Search for the cell housing the specified text and yield its [x, y] center coordinate. 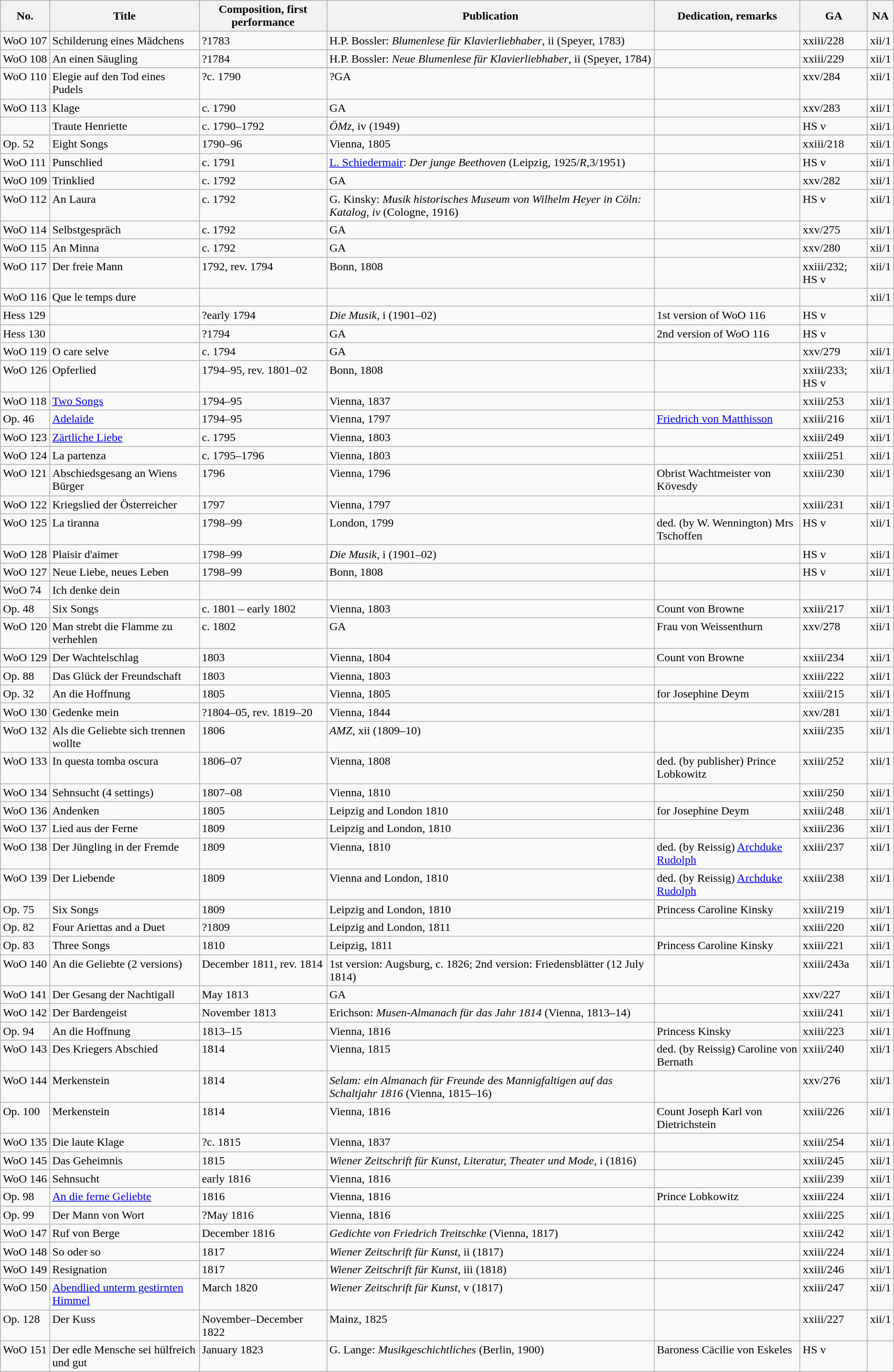
?early 1794 [263, 316]
An die Geliebte (2 versions) [124, 970]
?c. 1790 [263, 83]
Leipzig and London 1810 [490, 811]
London, 1799 [490, 529]
An Minna [124, 248]
Der freie Mann [124, 272]
Der Mann von Wort [124, 1215]
xxiii/242 [834, 1233]
xxiii/234 [834, 658]
1792, rev. 1794 [263, 272]
WoO 116 [25, 297]
Kriegslied der Österreicher [124, 505]
WoO 136 [25, 811]
xxv/284 [834, 83]
c. 1794 [263, 352]
1813–15 [263, 1031]
May 1813 [263, 995]
Leipzig, 1811 [490, 945]
WoO 138 [25, 854]
Publication [490, 16]
xxv/278 [834, 633]
Sehnsucht (4 settings) [124, 792]
ÖMz, iv (1949) [490, 126]
Des Kriegers Abschied [124, 1056]
WoO 147 [25, 1233]
Op. 32 [25, 694]
xxiii/217 [834, 609]
O care selve [124, 352]
xxiii/223 [834, 1031]
xxiii/238 [834, 884]
So oder so [124, 1251]
Wiener Zeitschrift für Kunst, ii (1817) [490, 1251]
?GA [490, 83]
G. Kinsky: Musik historisches Museum von Wilhelm Heyer in Cöln: Katalog, iv (Cologne, 1916) [490, 205]
Vienna, 1844 [490, 712]
xxv/282 [834, 180]
xxiii/221 [834, 945]
Der Gesang der Nachtigall [124, 995]
Das Glück der Freundschaft [124, 676]
WoO 110 [25, 83]
WoO 125 [25, 529]
xxiii/228 [834, 41]
L. Schiedermair: Der junge Beethoven (Leipzig, 1925/R,3/1951) [490, 162]
Abschiedsgesang an Wiens Bürger [124, 480]
Neue Liebe, neues Leben [124, 572]
Plaisir d'aimer [124, 554]
Lied aus der Ferne [124, 829]
In questa tomba oscura [124, 768]
La partenza [124, 455]
xxiii/241 [834, 1013]
WoO 111 [25, 162]
xxiii/252 [834, 768]
WoO 145 [25, 1161]
xxiii/245 [834, 1161]
xxiii/231 [834, 505]
Hess 129 [25, 316]
WoO 74 [25, 590]
An die ferne Geliebte [124, 1197]
Prince Lobkowitz [727, 1197]
G. Lange: Musikgeschichtliches (Berlin, 1900) [490, 1357]
WoO 126 [25, 376]
?1804–05, rev. 1819–20 [263, 712]
WoO 135 [25, 1142]
WoO 120 [25, 633]
xxiii/225 [834, 1215]
1st version of WoO 116 [727, 316]
WoO 122 [25, 505]
Das Geheimnis [124, 1161]
xxiii/251 [834, 455]
c. 1801 – early 1802 [263, 609]
Op. 88 [25, 676]
Abendlied unterm gestirnten Himmel [124, 1294]
Erichson: Musen-Almanach für das Jahr 1814 (Vienna, 1813–14) [490, 1013]
WoO 113 [25, 108]
WoO 148 [25, 1251]
?May 1816 [263, 1215]
WoO 133 [25, 768]
Op. 83 [25, 945]
1807–08 [263, 792]
Elegie auf den Tod eines Pudels [124, 83]
Wiener Zeitschrift für Kunst, Literatur, Theater und Mode, i (1816) [490, 1161]
xxiii/253 [834, 401]
WoO 151 [25, 1357]
Vienna, 1808 [490, 768]
xxiii/218 [834, 144]
c. 1802 [263, 633]
xxiii/227 [834, 1325]
Composition, first performance [263, 16]
Vienna, 1796 [490, 480]
WoO 107 [25, 41]
WoO 150 [25, 1294]
1806 [263, 737]
Ich denke dein [124, 590]
Der Wachtelschlag [124, 658]
Wiener Zeitschrift für Kunst, iii (1818) [490, 1269]
Op. 98 [25, 1197]
WoO 139 [25, 884]
Vienna, 1804 [490, 658]
December 1816 [263, 1233]
xxiii/240 [834, 1056]
WoO 127 [25, 572]
Title [124, 16]
Three Songs [124, 945]
early 1816 [263, 1179]
Vienna and London, 1810 [490, 884]
Op. 128 [25, 1325]
AMZ, xii (1809–10) [490, 737]
ded. (by publisher) Prince Lobkowitz [727, 768]
xxiii/232; HS v [834, 272]
H.P. Bossler: Neue Blumenlese für Klavierliebhaber, ii (Speyer, 1784) [490, 59]
December 1811, rev. 1814 [263, 970]
?1809 [263, 927]
Two Songs [124, 401]
Op. 48 [25, 609]
Hess 130 [25, 334]
WoO 128 [25, 554]
Andenken [124, 811]
Dedication, remarks [727, 16]
WoO 115 [25, 248]
Opferlied [124, 376]
c. 1795–1796 [263, 455]
Der Jüngling in der Fremde [124, 854]
WoO 112 [25, 205]
?1794 [263, 334]
March 1820 [263, 1294]
Man strebt die Flamme zu verhehlen [124, 633]
Op. 52 [25, 144]
?1784 [263, 59]
Die laute Klage [124, 1142]
xxiii/248 [834, 811]
xxiii/236 [834, 829]
Als die Geliebte sich trennen wollte [124, 737]
Adelaide [124, 419]
WoO 137 [25, 829]
Eight Songs [124, 144]
xxiii/246 [834, 1269]
xxv/283 [834, 108]
Schilderung eines Mädchens [124, 41]
ded. (by W. Wennington) Mrs Tschoffen [727, 529]
WoO 140 [25, 970]
xxv/279 [834, 352]
WoO 141 [25, 995]
Trinklied [124, 180]
?c. 1815 [263, 1142]
WoO 109 [25, 180]
Der edle Mensche sei hülfreich und gut [124, 1357]
Princess Kinsky [727, 1031]
WoO 114 [25, 230]
2nd version of WoO 116 [727, 334]
xxiii/216 [834, 419]
WoO 123 [25, 437]
xxiii/222 [834, 676]
xxiii/239 [834, 1179]
xxiii/250 [834, 792]
1790–96 [263, 144]
WoO 119 [25, 352]
Que le temps dure [124, 297]
Klage [124, 108]
1806–07 [263, 768]
xxiii/249 [834, 437]
Wiener Zeitschrift für Kunst, v (1817) [490, 1294]
xxv/280 [834, 248]
xxiii/233; HS v [834, 376]
WoO 149 [25, 1269]
1797 [263, 505]
xxiii/226 [834, 1118]
Traute Henriette [124, 126]
Baroness Cäcilie von Eskeles [727, 1357]
WoO 121 [25, 480]
c. 1791 [263, 162]
H.P. Bossler: Blumenlese für Klavierliebhaber, ii (Speyer, 1783) [490, 41]
Sehnsucht [124, 1179]
Op. 99 [25, 1215]
WoO 132 [25, 737]
xxiii/230 [834, 480]
xxv/281 [834, 712]
xxiii/220 [834, 927]
November 1813 [263, 1013]
xxiii/247 [834, 1294]
Zärtliche Liebe [124, 437]
Op. 75 [25, 909]
Der Bardengeist [124, 1013]
ded. (by Reissig) Caroline von Bernath [727, 1056]
Count Joseph Karl von Dietrichstein [727, 1118]
Four Ariettas and a Duet [124, 927]
NA [881, 16]
?1783 [263, 41]
WoO 134 [25, 792]
An einen Säugling [124, 59]
WoO 129 [25, 658]
xxv/276 [834, 1087]
January 1823 [263, 1357]
Der Liebende [124, 884]
WoO 146 [25, 1179]
1794–95, rev. 1801–02 [263, 376]
Punschlied [124, 162]
Mainz, 1825 [490, 1325]
Gedichte von Friedrich Treitschke (Vienna, 1817) [490, 1233]
Op. 100 [25, 1118]
WoO 144 [25, 1087]
Vienna, 1815 [490, 1056]
Op. 82 [25, 927]
Frau von Weissenthurn [727, 633]
c. 1790–1792 [263, 126]
1810 [263, 945]
xxiii/243a [834, 970]
Friedrich von Matthisson [727, 419]
WoO 108 [25, 59]
Ruf von Berge [124, 1233]
No. [25, 16]
La tiranna [124, 529]
xxiii/237 [834, 854]
xxv/275 [834, 230]
Selbstgespräch [124, 230]
Op. 46 [25, 419]
xxiii/235 [834, 737]
Resignation [124, 1269]
xxv/227 [834, 995]
Gedenke mein [124, 712]
1816 [263, 1197]
WoO 124 [25, 455]
c. 1790 [263, 108]
xxiii/215 [834, 694]
1815 [263, 1161]
Der Kuss [124, 1325]
c. 1795 [263, 437]
An Laura [124, 205]
WoO 130 [25, 712]
Selam: ein Almanach für Freunde des Mannigfaltigen auf das Schaltjahr 1816 (Vienna, 1815–16) [490, 1087]
WoO 142 [25, 1013]
WoO 143 [25, 1056]
Op. 94 [25, 1031]
1796 [263, 480]
1st version: Augsburg, c. 1826; 2nd version: Friedensblätter (12 July 1814) [490, 970]
xxiii/219 [834, 909]
Leipzig and London, 1811 [490, 927]
Obrist Wachtmeister von Kövesdy [727, 480]
WoO 118 [25, 401]
xxiii/254 [834, 1142]
November–December 1822 [263, 1325]
xxiii/229 [834, 59]
WoO 117 [25, 272]
